Provide the (X, Y) coordinate of the cell's center where the given text is located.  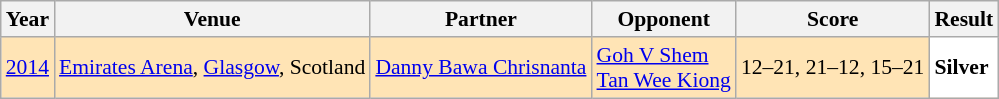
Result (964, 19)
Opponent (663, 19)
Score (833, 19)
Partner (480, 19)
2014 (28, 68)
Silver (964, 68)
Venue (212, 19)
12–21, 21–12, 15–21 (833, 68)
Year (28, 19)
Danny Bawa Chrisnanta (480, 68)
Emirates Arena, Glasgow, Scotland (212, 68)
Goh V Shem Tan Wee Kiong (663, 68)
